Detect which cell encompasses the target text, then output its (X, Y) center coordinate. 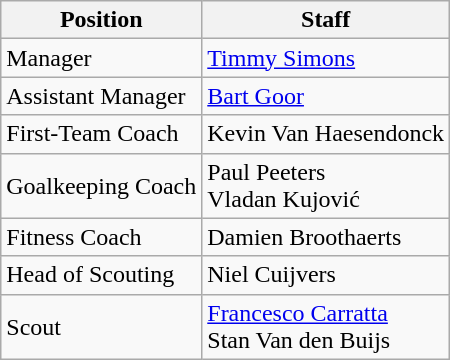
Staff (326, 20)
Bart Goor (326, 96)
Kevin Van Haesendonck (326, 134)
Niel Cuijvers (326, 275)
First-Team Coach (102, 134)
Francesco Carratta Stan Van den Buijs (326, 326)
Timmy Simons (326, 58)
Goalkeeping Coach (102, 186)
Damien Broothaerts (326, 237)
Assistant Manager (102, 96)
Paul Peeters Vladan Kujović (326, 186)
Manager (102, 58)
Position (102, 20)
Head of Scouting (102, 275)
Fitness Coach (102, 237)
Scout (102, 326)
